Detect which cell encompasses the target text, then output its (X, Y) center coordinate. 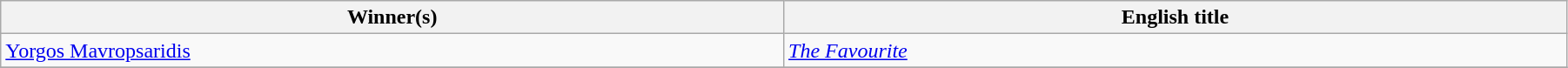
The Favourite (1176, 51)
English title (1176, 17)
Yorgos Mavropsaridis (392, 51)
Winner(s) (392, 17)
